From the cell containing the given text, extract its center point as [X, Y] coordinate. 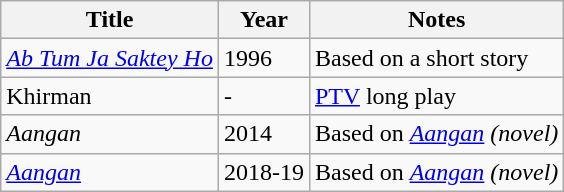
Notes [436, 20]
Year [264, 20]
- [264, 96]
Title [110, 20]
1996 [264, 58]
2014 [264, 134]
Based on a short story [436, 58]
PTV long play [436, 96]
Ab Tum Ja Saktey Ho [110, 58]
2018-19 [264, 172]
Khirman [110, 96]
